For the text-containing cell, return its midpoint in (x, y) coordinate format. 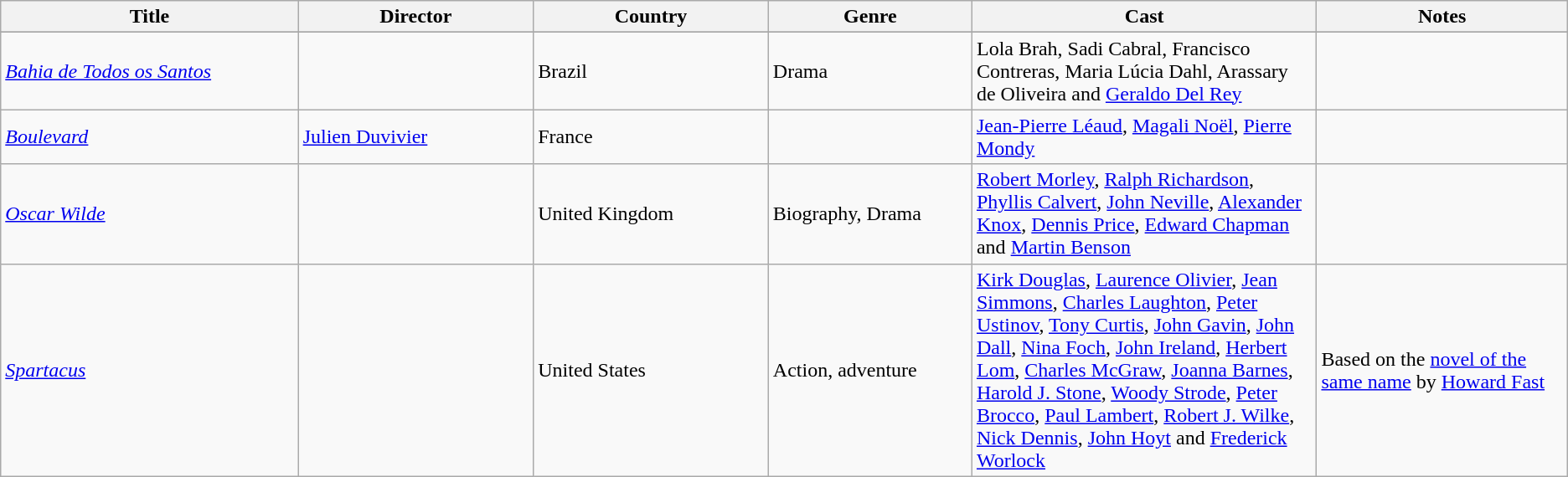
France (652, 137)
Action, adventure (869, 370)
Country (652, 17)
Robert Morley, Ralph Richardson, Phyllis Calvert, John Neville, Alexander Knox, Dennis Price, Edward Chapman and Martin Benson (1144, 214)
Brazil (652, 71)
Spartacus (149, 370)
Oscar Wilde (149, 214)
Title (149, 17)
Biography, Drama (869, 214)
Lola Brah, Sadi Cabral, Francisco Contreras, Maria Lúcia Dahl, Arassary de Oliveira and Geraldo Del Rey (1144, 71)
Director (415, 17)
Drama (869, 71)
Bahia de Todos os Santos (149, 71)
Jean-Pierre Léaud, Magali Noël, Pierre Mondy (1144, 137)
United States (652, 370)
Julien Duvivier (415, 137)
United Kingdom (652, 214)
Cast (1144, 17)
Notes (1442, 17)
Boulevard (149, 137)
Based on the novel of the same name by Howard Fast (1442, 370)
Genre (869, 17)
